Search for the cell housing the specified text and yield its (x, y) center coordinate. 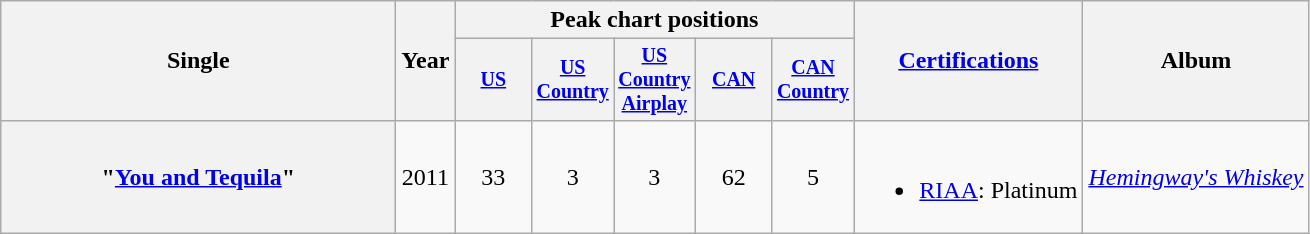
CAN (734, 80)
Single (198, 61)
US Country (573, 80)
Album (1196, 61)
RIAA: Platinum (968, 176)
5 (813, 176)
Hemingway's Whiskey (1196, 176)
33 (494, 176)
CAN Country (813, 80)
"You and Tequila" (198, 176)
Year (426, 61)
Certifications (968, 61)
US Country Airplay (655, 80)
2011 (426, 176)
US (494, 80)
Peak chart positions (654, 20)
62 (734, 176)
